Output the [x, y] coordinate of the center of the cell containing the given text.  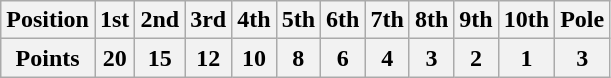
10 [254, 58]
9th [476, 20]
8 [298, 58]
5th [298, 20]
2nd [160, 20]
6 [343, 58]
2 [476, 58]
10th [526, 20]
4 [387, 58]
6th [343, 20]
1st [114, 20]
8th [431, 20]
7th [387, 20]
Points [48, 58]
Position [48, 20]
3rd [208, 20]
4th [254, 20]
12 [208, 58]
20 [114, 58]
Pole [582, 20]
15 [160, 58]
1 [526, 58]
